Scan for the cell matching the given text and deliver its (x, y) coordinate at center. 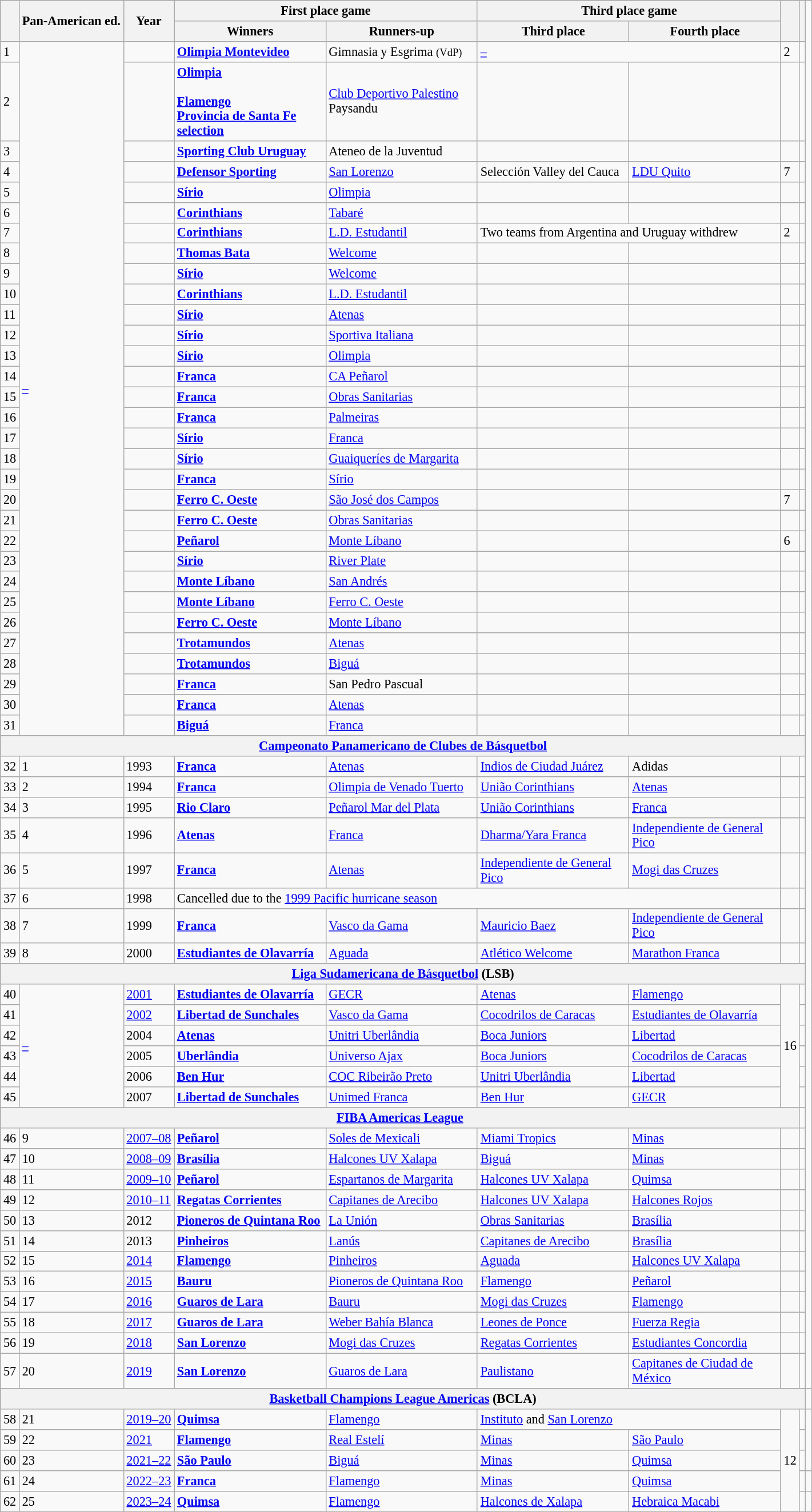
Third place game (629, 11)
CA Peñarol (401, 376)
First place game (326, 11)
27 (10, 643)
2019 (149, 1371)
Paulistano (553, 1371)
2006 (149, 1077)
Instituto and San Lorenzo (629, 1419)
Adidas (705, 766)
Dharma/Yara Franca (553, 835)
2022–23 (149, 1481)
Liga Sudamericana de Básquetbol (LSB) (403, 974)
Tabaré (401, 212)
58 (10, 1419)
40 (10, 994)
2015 (149, 1282)
Halcones Rojos (705, 1200)
2000 (149, 953)
Universo Ajax (401, 1056)
47 (10, 1158)
31 (10, 725)
Olimpia de Venado Tuerto (401, 787)
Mauricio Baez (553, 925)
Rio Claro (250, 807)
Olimpia Montevideo (250, 51)
Halcones de Xalapa (553, 1501)
2004 (149, 1036)
Espartanos de Margarita (401, 1179)
Olimpia Flamengo Provincia de Santa Fe selection (250, 101)
Club Deportivo Palestino Paysandu (401, 101)
52 (10, 1261)
38 (10, 925)
1996 (149, 835)
53 (10, 1282)
Miami Tropics (553, 1138)
Fuerza Regia (705, 1323)
59 (10, 1440)
28 (10, 664)
Guaiqueríes de Margarita (401, 459)
Fourth place (705, 31)
41 (10, 1015)
43 (10, 1056)
Campeonato Panamericano de Clubes de Básquetbol (403, 746)
Winners (250, 31)
Palmeiras (401, 418)
57 (10, 1371)
São José dos Campos (401, 500)
1999 (149, 925)
2019–20 (149, 1419)
2023–24 (149, 1501)
2018 (149, 1343)
2009–10 (149, 1179)
37 (10, 898)
Atlético Welcome (553, 953)
29 (10, 684)
39 (10, 953)
61 (10, 1481)
Selección Valley del Cauca (553, 171)
Indios de Ciudad Juárez (553, 766)
Year (149, 21)
Defensor Sporting (250, 171)
33 (10, 787)
Weber Bahía Blanca (401, 1323)
Sportiva Italiana (401, 335)
River Plate (401, 561)
Thomas Bata (250, 254)
2016 (149, 1302)
2021–22 (149, 1461)
Runners-up (401, 31)
Peñarol Mar del Plata (401, 807)
San Andrés (401, 581)
45 (10, 1097)
1994 (149, 787)
Lanús (401, 1241)
51 (10, 1241)
54 (10, 1302)
42 (10, 1036)
Cancelled due to the 1999 Pacific hurricane season (478, 898)
2007–08 (149, 1138)
2010–11 (149, 1200)
2021 (149, 1440)
26 (10, 623)
2002 (149, 1015)
56 (10, 1343)
32 (10, 766)
Two teams from Argentina and Uruguay withdrew (629, 233)
2005 (149, 1056)
Third place (553, 31)
35 (10, 835)
Gimnasia y Esgrima (VdP) (401, 51)
50 (10, 1220)
San Pedro Pascual (401, 684)
1993 (149, 766)
Unimed Franca (401, 1097)
2007 (149, 1097)
Leones de Ponce (553, 1323)
48 (10, 1179)
COC Ribeirão Preto (401, 1077)
2001 (149, 994)
FIBA Americas League (400, 1118)
Uberlândia (250, 1056)
2017 (149, 1323)
Estudiantes Concordia (705, 1343)
Ateneo de la Juventud (401, 151)
1995 (149, 807)
La Unión (401, 1220)
55 (10, 1323)
46 (10, 1138)
2008–09 (149, 1158)
30 (10, 705)
36 (10, 871)
2014 (149, 1261)
Real Estelí (401, 1440)
1997 (149, 871)
34 (10, 807)
49 (10, 1200)
Pan-American ed. (71, 21)
2013 (149, 1241)
Sporting Club Uruguay (250, 151)
60 (10, 1461)
44 (10, 1077)
Soles de Mexicali (401, 1138)
2012 (149, 1220)
Basketball Champions League Americas (BCLA) (403, 1399)
1998 (149, 898)
Hebraica Macabi (705, 1501)
LDU Quito (705, 171)
62 (10, 1501)
Capitanes de Ciudad de México (705, 1371)
Marathon Franca (705, 953)
